Locate the cell with the specified text and output its [x, y] center coordinate. 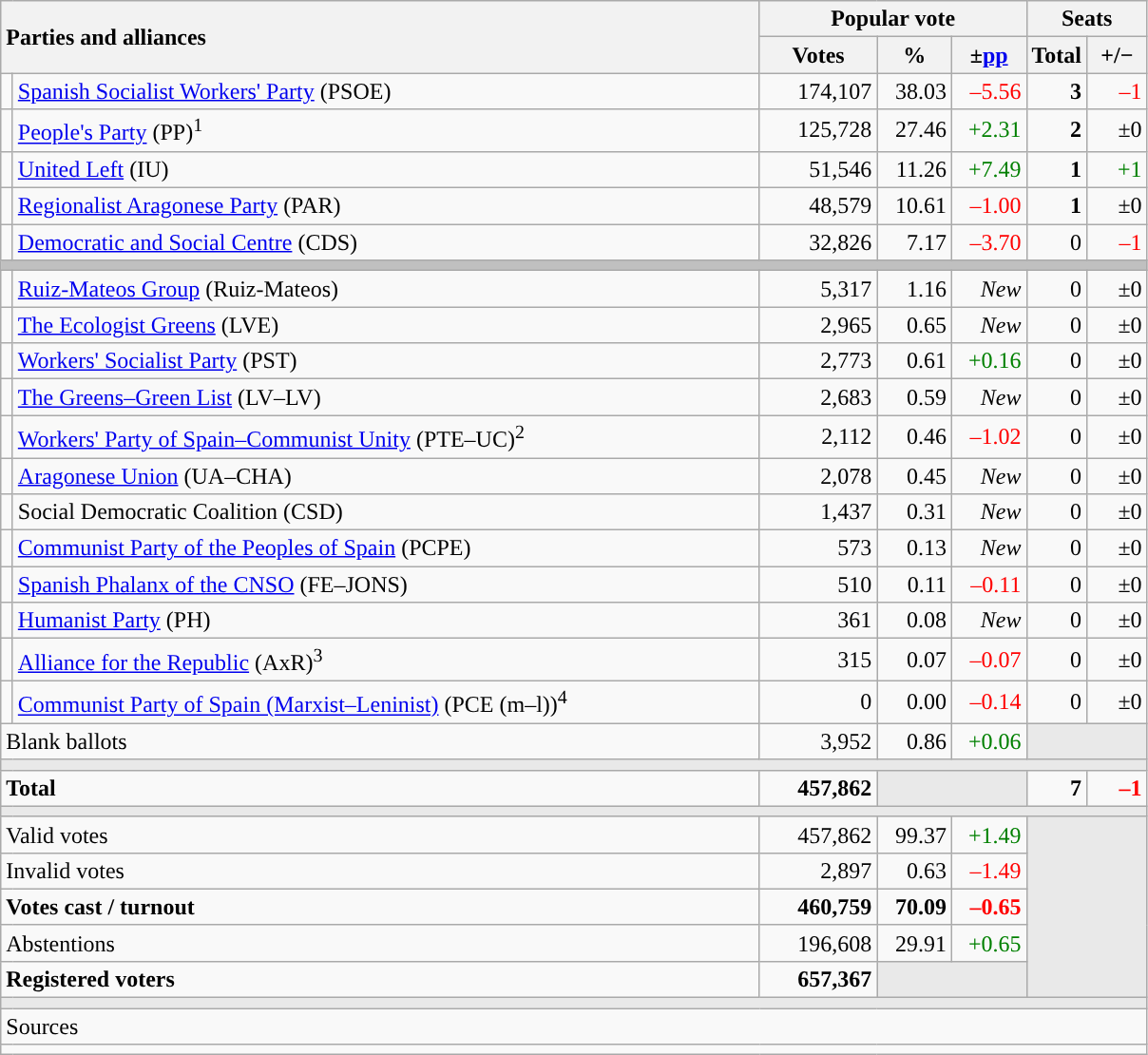
Aragonese Union (UA–CHA) [386, 476]
Invalid votes [380, 871]
11.26 [914, 169]
125,728 [818, 131]
United Left (IU) [386, 169]
Votes [818, 55]
Communist Party of the Peoples of Spain (PCPE) [386, 548]
2,965 [818, 325]
Parties and alliances [380, 37]
0.63 [914, 871]
7.17 [914, 242]
The Greens–Green List (LV–LV) [386, 397]
51,546 [818, 169]
% [914, 55]
Blank ballots [380, 741]
99.37 [914, 834]
The Ecologist Greens (LVE) [386, 325]
29.91 [914, 943]
–1.00 [988, 206]
Abstentions [380, 943]
1,437 [818, 512]
0.59 [914, 397]
Workers' Party of Spain–Communist Unity (PTE–UC)2 [386, 437]
0.11 [914, 585]
Valid votes [380, 834]
Social Democratic Coalition (CSD) [386, 512]
315 [818, 660]
+0.06 [988, 741]
Spanish Phalanx of the CNSO (FE–JONS) [386, 585]
0.31 [914, 512]
7 [1057, 788]
460,759 [818, 907]
–0.11 [988, 585]
Communist Party of Spain (Marxist–Leninist) (PCE (m–l))4 [386, 701]
0.13 [914, 548]
196,608 [818, 943]
32,826 [818, 242]
Ruiz-Mateos Group (Ruiz-Mateos) [386, 289]
–0.65 [988, 907]
–0.14 [988, 701]
573 [818, 548]
2,112 [818, 437]
+1 [1118, 169]
70.09 [914, 907]
Democratic and Social Centre (CDS) [386, 242]
0.45 [914, 476]
0.46 [914, 437]
1.16 [914, 289]
Alliance for the Republic (AxR)3 [386, 660]
2 [1057, 131]
174,107 [818, 91]
10.61 [914, 206]
2,897 [818, 871]
0.61 [914, 361]
3,952 [818, 741]
Spanish Socialist Workers' Party (PSOE) [386, 91]
–5.56 [988, 91]
2,683 [818, 397]
657,367 [818, 979]
2,773 [818, 361]
3 [1057, 91]
Popular vote [893, 19]
+7.49 [988, 169]
Votes cast / turnout [380, 907]
+/− [1118, 55]
361 [818, 621]
–1.02 [988, 437]
+0.16 [988, 361]
–3.70 [988, 242]
+2.31 [988, 131]
–0.07 [988, 660]
0.65 [914, 325]
+0.65 [988, 943]
0.08 [914, 621]
Seats [1087, 19]
0.86 [914, 741]
–1.49 [988, 871]
Regionalist Aragonese Party (PAR) [386, 206]
Workers' Socialist Party (PST) [386, 361]
38.03 [914, 91]
+1.49 [988, 834]
27.46 [914, 131]
0.07 [914, 660]
0.00 [914, 701]
5,317 [818, 289]
Humanist Party (PH) [386, 621]
510 [818, 585]
2,078 [818, 476]
Sources [574, 1026]
48,579 [818, 206]
People's Party (PP)1 [386, 131]
±pp [988, 55]
Registered voters [380, 979]
